Return [X, Y] of the center of cell containing provided text 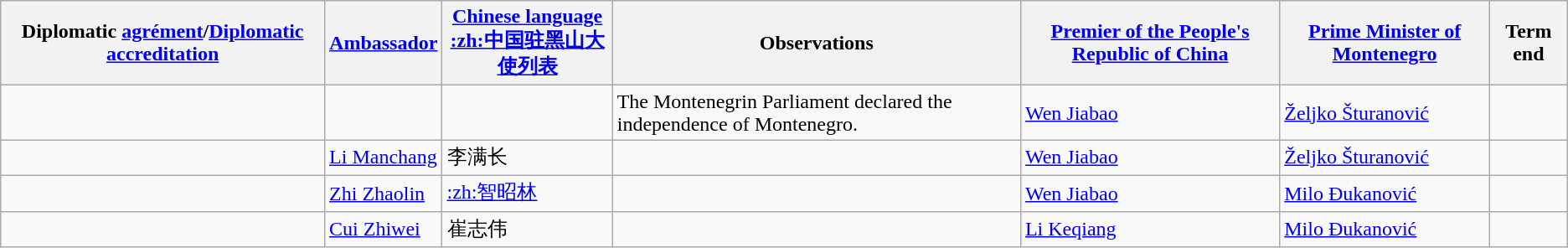
Li Manchang [384, 158]
Term end [1529, 44]
Chinese language:zh:中国驻黑山大使列表 [528, 44]
Observations [816, 44]
Cui Zhiwei [384, 230]
Li Keqiang [1149, 230]
:zh:智昭林 [528, 193]
Premier of the People's Republic of China [1149, 44]
崔志伟 [528, 230]
Diplomatic agrément/Diplomatic accreditation [162, 44]
Zhi Zhaolin [384, 193]
Prime Minister of Montenegro [1385, 44]
李满长 [528, 158]
The Montenegrin Parliament declared the independence of Montenegro. [816, 112]
Ambassador [384, 44]
